From the cell containing the given text, extract its center point as [X, Y] coordinate. 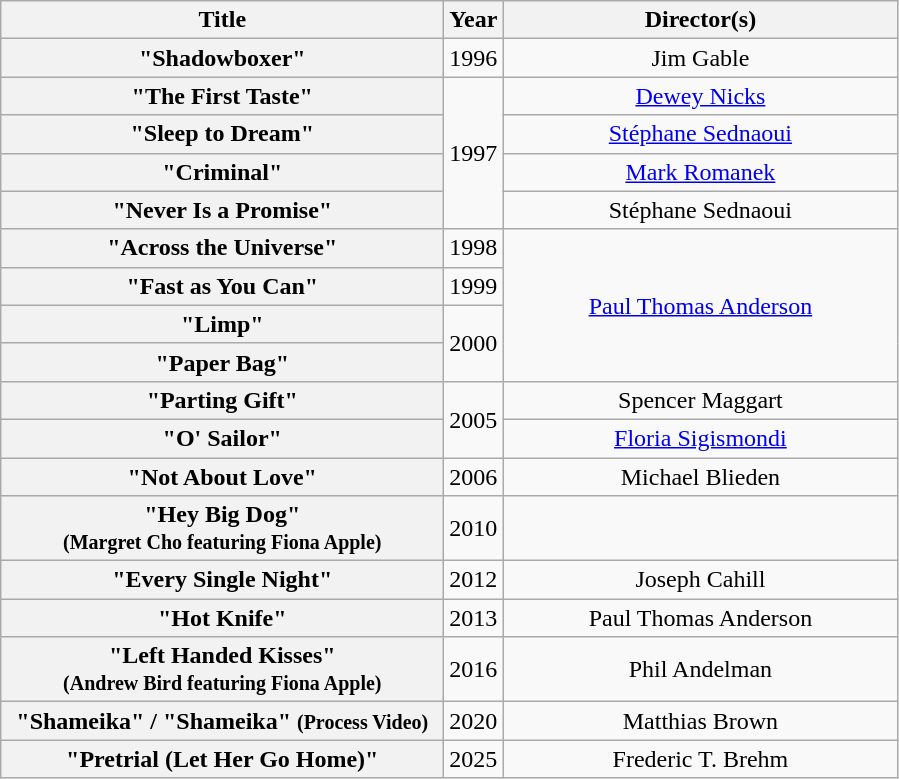
"Hot Knife" [222, 618]
2013 [474, 618]
"Not About Love" [222, 477]
"Parting Gift" [222, 400]
Floria Sigismondi [700, 438]
"Fast as You Can" [222, 286]
2016 [474, 670]
Jim Gable [700, 58]
"Shameika" / "Shameika" (Process Video) [222, 721]
"O' Sailor" [222, 438]
Dewey Nicks [700, 96]
"Every Single Night" [222, 580]
"Hey Big Dog"(Margret Cho featuring Fiona Apple) [222, 528]
Spencer Maggart [700, 400]
"Limp" [222, 324]
Phil Andelman [700, 670]
"Across the Universe" [222, 248]
"Paper Bag" [222, 362]
Year [474, 20]
2012 [474, 580]
Director(s) [700, 20]
2020 [474, 721]
1999 [474, 286]
Mark Romanek [700, 172]
1997 [474, 153]
"Sleep to Dream" [222, 134]
1996 [474, 58]
"Never Is a Promise" [222, 210]
"Left Handed Kisses"(Andrew Bird featuring Fiona Apple) [222, 670]
"Pretrial (Let Her Go Home)" [222, 759]
1998 [474, 248]
2025 [474, 759]
2006 [474, 477]
"The First Taste" [222, 96]
"Shadowboxer" [222, 58]
Joseph Cahill [700, 580]
Michael Blieden [700, 477]
2000 [474, 343]
Title [222, 20]
2010 [474, 528]
Frederic T. Brehm [700, 759]
"Criminal" [222, 172]
Matthias Brown [700, 721]
2005 [474, 419]
